Pinpoint the cell where the given text exists, returning its [X, Y] midpoint coordinate. 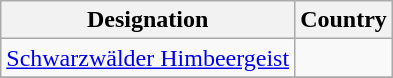
Designation [148, 20]
Schwarzwälder Himbeergeist [148, 58]
Country [344, 20]
